Provide the [X, Y] coordinate of the cell's center where the given text is located.  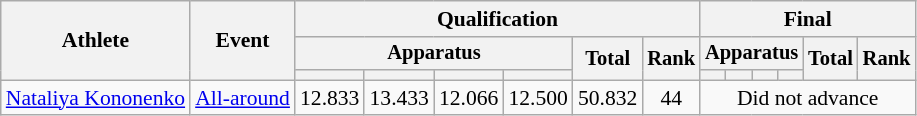
12.833 [330, 98]
12.500 [538, 98]
Did not advance [808, 98]
Event [242, 40]
12.066 [468, 98]
Athlete [96, 40]
Nataliya Kononenko [96, 98]
50.832 [608, 98]
All-around [242, 98]
13.433 [398, 98]
Final [808, 19]
Qualification [498, 19]
44 [671, 98]
